Locate the cell with the specified text and output its [X, Y] center coordinate. 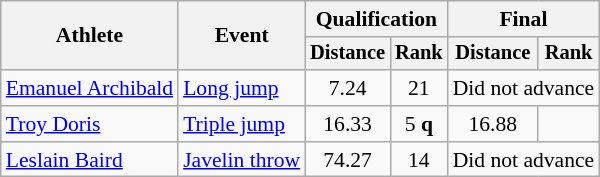
Event [242, 36]
5 q [419, 124]
Emanuel Archibald [90, 88]
Long jump [242, 88]
Did not advance [524, 88]
Triple jump [242, 124]
Troy Doris [90, 124]
21 [419, 88]
Qualification [376, 19]
16.88 [493, 124]
16.33 [348, 124]
Final [524, 19]
Athlete [90, 36]
7.24 [348, 88]
